Return [x, y] of the center of cell containing provided text 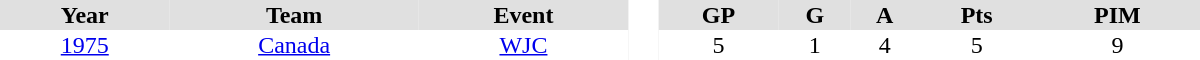
1 [815, 45]
A [885, 15]
1975 [85, 45]
4 [885, 45]
Pts [976, 15]
Team [294, 15]
Year [85, 15]
G [815, 15]
PIM [1118, 15]
GP [718, 15]
Event [524, 15]
WJC [524, 45]
Canada [294, 45]
9 [1118, 45]
